Extract the (X, Y) coordinate from the center of the cell holding the provided text.  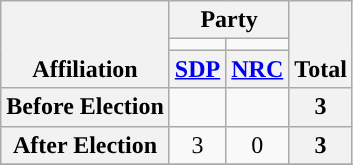
After Election (86, 145)
NRC (258, 69)
Party (228, 20)
SDP (197, 69)
Before Election (86, 107)
0 (258, 145)
Total (321, 44)
Affiliation (86, 44)
